Return the [X, Y] coordinate for the center point of the cell that contains the specified text.  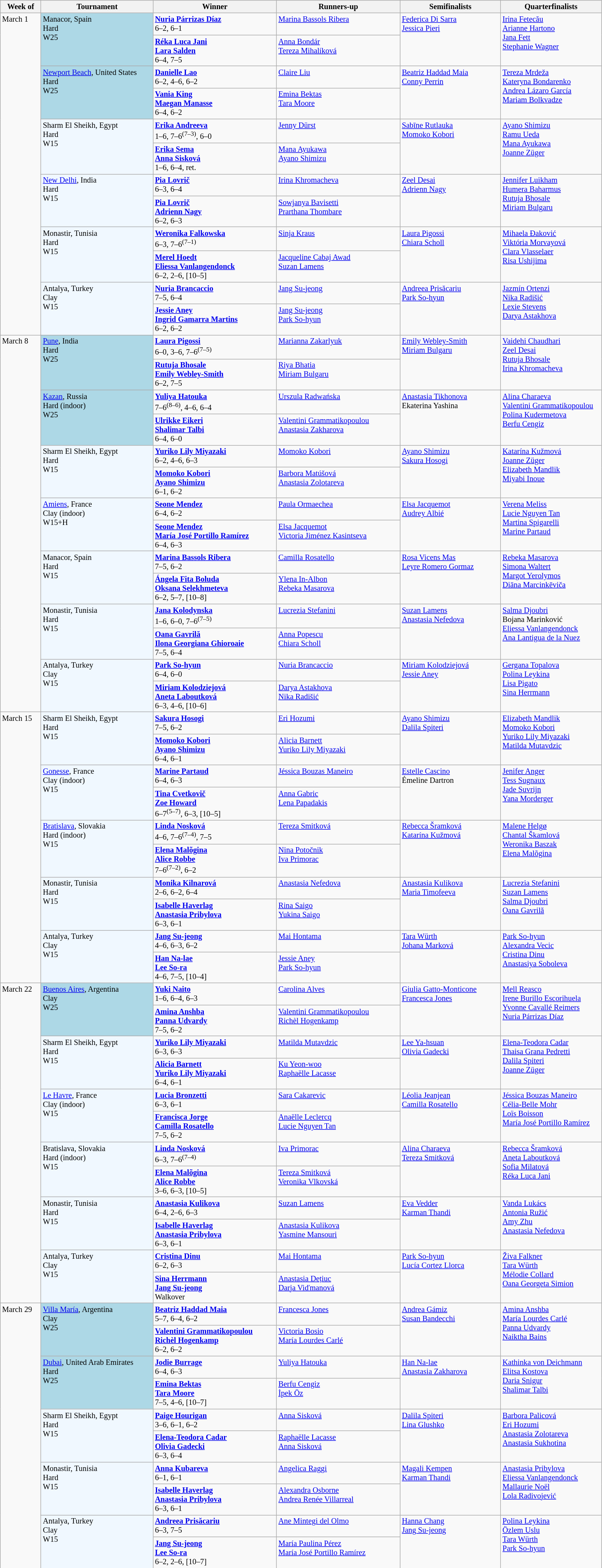
Jennifer Luikham Humera Baharmus Rutuja Bhosale Miriam Bulgaru [551, 200]
Pia Lovrič Adrienn Nagy 6–2, 6–3 [215, 212]
Runners-up [338, 6]
Anastasia Tikhonova Ekaterina Yashina [450, 418]
Jenny Dürst [338, 131]
Ángela Fita Boluda Oksana Selekhmeteva 6–2, 5–7, [10–8] [215, 588]
Suzan Lamens Anastasia Nefedova [450, 631]
Erika Sema Anna Sisková 1–6, 6–4, ret. [215, 159]
Alina Charaeva Valentini Grammatikopoulou Polina Kudermetova Berfu Cengiz [551, 418]
Momoko Kobori Ayano Shimizu 6–1, 6–2 [215, 482]
Sina Herrmann Jang Su-jeong Walkover [215, 1288]
Giulia Gatto-Monticone Francesca Jones [450, 1010]
Iva Primorac [338, 1154]
Jessie Aney Park So-hyun [338, 967]
Magali Kempen Karman Thandi [450, 1488]
Jana Kolodynska 1–6, 6–0, 7–6(7–5) [215, 616]
Han Na-lae Lee So-ra 4–6, 7–5, [10–4] [215, 967]
Alina Charaeva Tereza Smitková [450, 1169]
Francisca Jorge Camilla Rosatello 7–5, 6–2 [215, 1126]
Ku Yeon-woo Raphaëlle Lacasse [338, 1073]
Jéssica Bouzas Maneiro [338, 776]
Tereza Mrdeža Kateryna Bondarenko Andrea Lázaro García Mariam Bolkvadze [551, 92]
Sabīne Rutlauka Momoko Kobori [450, 147]
Pia Lovrič 6–3, 6–4 [215, 185]
Mell Reasco Irene Burillo Escorihuela Yvonne Cavallé Reimers Nuria Párrizas Díaz [551, 1010]
Laura Pigossi 6–0, 3–6, 7–6(7–5) [215, 347]
Katarína Kužmová Joanne Züger Elizabeth Mandlik Miyabi Inoue [551, 472]
Marine Partaud 6–4, 6–3 [215, 776]
March 8 [21, 523]
Valentini Grammatikopoulou Richèl Hogenkamp 6–2, 6–2 [215, 1341]
Nuria Párrizas Díaz 6–2, 6–1 [215, 24]
Anaëlle Leclercq Lucie Nguyen Tan [338, 1126]
Dubai, United Arab Emirates Hard W25 [97, 1382]
Linda Nosková 4–6, 7–6(7–4), 7–5 [215, 832]
Lee Ya-hsuan Olivia Gadecki [450, 1062]
Jang Su-jeong Lee So-ra 6–2, 2–6, [10–7] [215, 1552]
Tereza Smitková [338, 832]
Elena-Teodora Cadar Olivia Gadecki 6–3, 6–4 [215, 1446]
Pune, India Hard W25 [97, 362]
Alicia Barnett Yuriko Lily Miyazaki [338, 749]
Léolia Jeanjean Camilla Rosatello [450, 1115]
Tina Cvetkovič Zoe Howard 6–7(5–7), 6–3, [10–5] [215, 803]
Beatriz Haddad Maia Conny Perrin [450, 92]
Claire Liu [338, 77]
Anastasia Kulikova 6–4, 2–6, 6–3 [215, 1208]
Paige Hourigan 3–6, 6–1, 6–2 [215, 1420]
Amiens, France Clay (indoor) W15+H [97, 524]
Seone Mendez María José Portillo Ramírez 6–4, 6–3 [215, 536]
Andreea Prisăcariu Park So-hyun [450, 308]
Sakura Hosogi 7–5, 6–2 [215, 723]
Sara Cakarevic [338, 1100]
Emily Webley-Smith Miriam Bulgaru [450, 362]
Estelle Cascino Émeline Dartron [450, 793]
Semifinalists [450, 6]
Manacor, Spain Hard W15 [97, 577]
Vania King Maegan Manasse 6–4, 6–2 [215, 103]
March 22 [21, 1143]
Tara Würth Johana Marková [450, 956]
Jacqueline Cabaj Awad Suzan Lamens [338, 267]
Federica Di Sarra Jessica Pieri [450, 40]
Anastasia Kulikova Maria Timofeeva [450, 903]
Mihaela Đaković Viktória Morvayová Clara Vlasselaer Risa Ushijima [551, 255]
Yuliya Hatouka 7–6(8–6), 4–6, 6–4 [215, 402]
Anna Popescu Chiara Scholl [338, 644]
Danielle Lao 6–2, 4–6, 6–2 [215, 77]
Malene Helgø Chantal Škamlová Weronika Baszak Elena Malõgina [551, 848]
Anastasia Dețiuc Darja Viďmanová [338, 1288]
Beatriz Haddad Maia 5–7, 6–4, 6–2 [215, 1314]
Villa María, Argentina Clay W25 [97, 1329]
Laura Pigossi Chiara Scholl [450, 255]
Francesca Jones [338, 1314]
Miriam Kolodziejová Jessie Aney [450, 685]
Valentini Grammatikopoulou Richèl Hogenkamp [338, 1021]
Yuliya Hatouka [338, 1367]
Kathinka von Deichmann Elitsa Kostova Daria Snigur Shalimar Talbi [551, 1382]
Cristina Dinu 6–2, 6–3 [215, 1261]
Camilla Rosatello [338, 562]
Anastasia Nefedova [338, 888]
Gergana Topalova Polina Leykina Lisa Pigato Sina Herrmann [551, 685]
Darya Astakhova Nika Radišić [338, 697]
Emina Bektas Tara Moore [338, 103]
Ane Mintegi del Olmo [338, 1526]
Paula Ormaechea [338, 509]
Amina Anshba María Lourdes Carlé Panna Udvardy Naiktha Bains [551, 1329]
Anastasia Pribylova Eliessa Vanlangendonck Mallaurie Noël Lola Radivojević [551, 1488]
Momoko Kobori Ayano Shimizu 6–4, 6–1 [215, 749]
Mana Ayukawa Ayano Shimizu [338, 159]
Andrea Gámiz Susan Bandecchi [450, 1329]
Angelica Raggi [338, 1473]
Jang Su-jeong 4–6, 6–3, 6–2 [215, 941]
Raphaëlle Lacasse Anna Sisková [338, 1446]
Živa Falkner Tara Würth Mélodie Collard Oana Georgeta Simion [551, 1277]
Tereza Smitková Veronika Vlkovská [338, 1182]
Carolina Alves [338, 994]
Verena Meliss Lucie Nguyen Tan Martina Spigarelli Marine Partaud [551, 524]
Tournament [97, 6]
Park So-hyun Lucía Cortez Llorca [450, 1277]
Jang Su-jeong Park So-hyun [338, 320]
Irina Fetecău Arianne Hartono Jana Fett Stephanie Wagner [551, 40]
Ayano Shimizu Ramu Ueda Mana Ayukawa Joanne Züger [551, 147]
Polina Leykina Özlem Uslu Tara Würth Park So-hyun [551, 1541]
Alicia Barnett Yuriko Lily Miyazaki 6–4, 6–1 [215, 1073]
Sowjanya Bavisetti Prarthana Thombare [338, 212]
March 29 [21, 1436]
Anna Sisková [338, 1420]
Marina Bassols Ribera 7–5, 6–2 [215, 562]
Rutuja Bhosale Emily Webley-Smith 6–2, 7–5 [215, 374]
Oana Gavrilă Ilona Georgiana Ghioroaie 7–5, 6–4 [215, 644]
Victoria Bosio María Lourdes Carlé [338, 1341]
Ayano Shimizu Sakura Hosogi [450, 472]
Riya Bhatia Miriam Bulgaru [338, 374]
Merel Hoedt Eliessa Vanlangendonck 6–2, 2–6, [10–5] [215, 267]
Lucia Bronzetti 6–3, 6–1 [215, 1100]
Rebeka Masarova Simona Waltert Margot Yerolymos Diāna Marcinkēviča [551, 577]
Marianna Zakarlyuk [338, 347]
Lucrezia Stefanini Suzan Lamens Salma Djoubri Oana Gavrilă [551, 903]
Anna Gabric Lena Papadakis [338, 803]
Newport Beach, United States Hard W25 [97, 92]
Sinja Kraus [338, 239]
Jazmín Ortenzi Nika Radišić Lexie Stevens Darya Astakhova [551, 308]
Park So-hyun Alexandra Vecic Cristina Dinu Anastasiya Soboleva [551, 956]
Dalila Spiteri Lina Glushko [450, 1436]
Rebecca Šramková Aneta Laboutková Sofia Milatová Réka Luca Jani [551, 1169]
New Delhi, India Hard W15 [97, 200]
Erika Andreeva 1–6, 7–6(7–3), 6–0 [215, 131]
Buenos Aires, Argentina Clay W25 [97, 1010]
Eva Vedder Karman Thandi [450, 1223]
Jessie Aney Ingrid Gamarra Martins 6–2, 6–2 [215, 320]
Barbora Palicová Eri Hozumi Anastasia Zolotareva Anastasia Sukhotina [551, 1436]
Zeel Desai Adrienn Nagy [450, 200]
Emina Bektas Tara Moore 7–5, 4–6, [10–7] [215, 1393]
Han Na-lae Anastasia Zakharova [450, 1382]
Gonesse, France Clay (indoor) W15 [97, 793]
Marina Bassols Ribera [338, 24]
March 15 [21, 848]
Seone Mendez 6–4, 6–2 [215, 509]
Park So-hyun 6–4, 6–0 [215, 670]
Yuriko Lily Miyazaki 6–2, 4–6, 6–3 [215, 456]
Salma Djoubri Bojana Marinković Eliessa Vanlangendonck Ana Lantigua de la Nuez [551, 631]
Eri Hozumi [338, 723]
Week of [21, 6]
Amina Anshba Panna Udvardy 7–5, 6–2 [215, 1021]
Le Havre, France Clay (indoor) W15 [97, 1115]
Ylena In-Albon Rebeka Masarova [338, 588]
Alexandra Osborne Andrea Renée Villarreal [338, 1500]
María Paulina Pérez María José Portillo Ramírez [338, 1552]
Réka Luca Jani Lara Salden 6–4, 7–5 [215, 51]
Weronika Falkowska 6–3, 7–6(7–1) [215, 239]
Manacor, Spain Hard W25 [97, 40]
Rina Saigo Yukina Saigo [338, 914]
Yuki Naito 1–6, 6–4, 6–3 [215, 994]
Rosa Vicens Mas Leyre Romero Gormaz [450, 577]
Elena Malõgina Alice Robbe 3–6, 6–3, [10–5] [215, 1182]
Vanda Lukács Antonia Ružić Amy Zhu Anastasia Nefedova [551, 1223]
Quarterfinalists [551, 6]
Nina Potočnik Iva Primorac [338, 860]
Berfu Cengiz İpek Öz [338, 1393]
Elena-Teodora Cadar Thaisa Grana Pedretti Dalila Spiteri Joanne Züger [551, 1062]
Jenifer Anger Tess Sugnaux Jade Suvrijn Yana Morderger [551, 793]
Jodie Burrage 6–4, 6–3 [215, 1367]
Ayano Shimizu Dalila Spiteri [450, 739]
Yuriko Lily Miyazaki 6–3, 6–3 [215, 1047]
Barbora Matúšová Anastasia Zolotareva [338, 482]
March 1 [21, 174]
Irina Khromacheva [338, 185]
Anastasia Kulikova Yasmine Mansouri [338, 1234]
Linda Nosková 6–3, 7–6(7–4) [215, 1154]
Hanna Chang Jang Su-jeong [450, 1541]
Vaidehi Chaudhari Zeel Desai Rutuja Bhosale Irina Khromacheva [551, 362]
Suzan Lamens [338, 1208]
Jéssica Bouzas Maneiro Célia-Belle Mohr Loïs Boisson María José Portillo Ramírez [551, 1115]
Elsa Jacquemot Victoria Jiménez Kasintseva [338, 536]
Miriam Kolodziejová Aneta Laboutková 6–3, 4–6, [10–6] [215, 697]
Momoko Kobori [338, 456]
Elena Malõgina Alice Robbe 7–6(7–2), 6–2 [215, 860]
Rebecca Šramková Katarína Kužmová [450, 848]
Anna Kubareva 6–1, 6–1 [215, 1473]
Valentini Grammatikopoulou Anastasia Zakharova [338, 429]
Nuria Brancaccio 7–5, 6–4 [215, 293]
Matilda Mutavdzic [338, 1047]
Monika Kilnarová 2–6, 6–2, 6–4 [215, 888]
Elizabeth Mandlik Momoko Kobori Yuriko Lily Miyazaki Matilda Mutavdzic [551, 739]
Urszula Radwańska [338, 402]
Nuria Brancaccio [338, 670]
Ulrikke Eikeri Shalimar Talbi 6–4, 6–0 [215, 429]
Anna Bondár Tereza Mihalíková [338, 51]
Lucrezia Stefanini [338, 616]
Andreea Prisăcariu 6–3, 7–5 [215, 1526]
Elsa Jacquemot Audrey Albié [450, 524]
Kazan, Russia Hard (indoor) W25 [97, 418]
Jang Su-jeong [338, 293]
Winner [215, 6]
